Output the (x, y) coordinate of the center of the cell containing the given text.  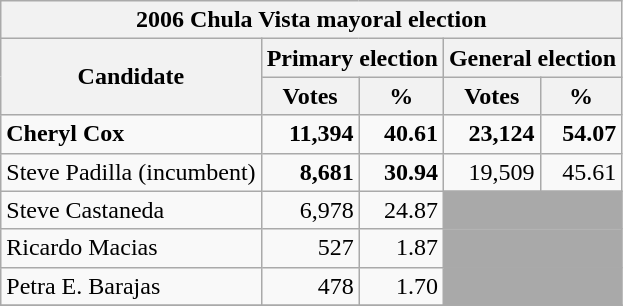
8,681 (310, 172)
Primary election (352, 58)
527 (310, 248)
19,509 (492, 172)
Cheryl Cox (131, 134)
1.70 (401, 286)
General election (532, 58)
Steve Padilla (incumbent) (131, 172)
11,394 (310, 134)
23,124 (492, 134)
Steve Castaneda (131, 210)
45.61 (581, 172)
30.94 (401, 172)
Petra E. Barajas (131, 286)
478 (310, 286)
Candidate (131, 77)
6,978 (310, 210)
Ricardo Macias (131, 248)
1.87 (401, 248)
2006 Chula Vista mayoral election (312, 20)
54.07 (581, 134)
24.87 (401, 210)
40.61 (401, 134)
